Identify which cell holds the provided text, then report its [X, Y] central coordinate. 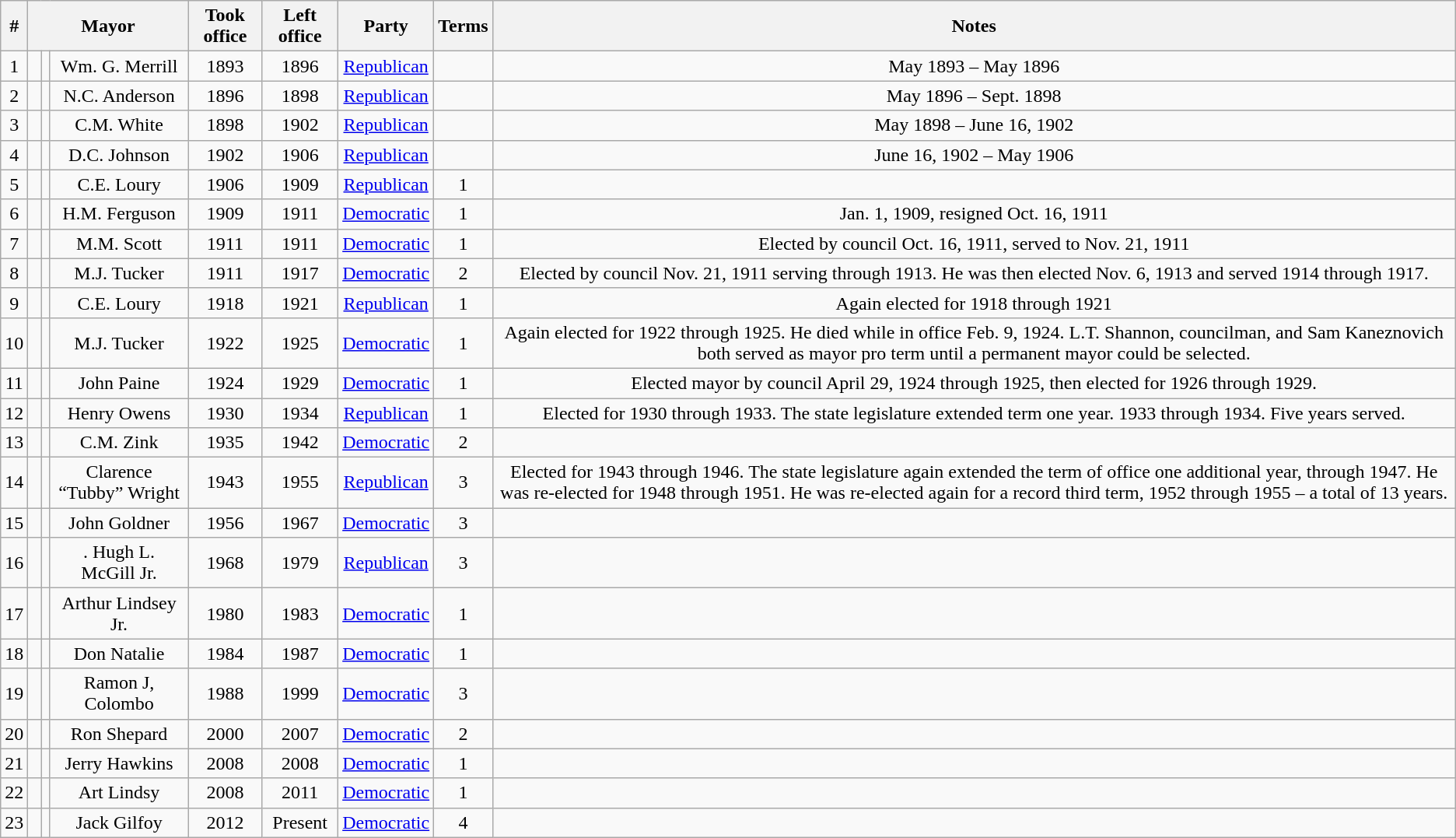
D.C. Johnson [119, 155]
1980 [225, 613]
19 [14, 694]
1924 [225, 383]
1967 [300, 523]
Party [386, 26]
5 [14, 184]
1893 [225, 66]
Present [300, 822]
1917 [300, 273]
C.M. Zink [119, 443]
23 [14, 822]
May 1893 – May 1896 [974, 66]
21 [14, 763]
12 [14, 413]
9 [14, 303]
1955 [300, 482]
2000 [225, 734]
1918 [225, 303]
22 [14, 793]
Jerry Hawkins [119, 763]
Left office [300, 26]
2012 [225, 822]
1956 [225, 523]
8 [14, 273]
Jack Gilfoy [119, 822]
Terms [464, 26]
14 [14, 482]
Elected by council Oct. 16, 1911, served to Nov. 21, 1911 [974, 244]
1984 [225, 654]
Elected by council Nov. 21, 1911 serving through 1913. He was then elected Nov. 6, 1913 and served 1914 through 1917. [974, 273]
2011 [300, 793]
Elected mayor by council April 29, 1924 through 1925, then elected for 1926 through 1929. [974, 383]
C.M. White [119, 125]
Arthur Lindsey Jr. [119, 613]
20 [14, 734]
13 [14, 443]
1922 [225, 342]
Notes [974, 26]
Jan. 1, 1909, resigned Oct. 16, 1911 [974, 214]
Took office [225, 26]
1930 [225, 413]
Don Natalie [119, 654]
H.M. Ferguson [119, 214]
# [14, 26]
John Paine [119, 383]
May 1896 – Sept. 1898 [974, 96]
16 [14, 563]
17 [14, 613]
1929 [300, 383]
N.C. Anderson [119, 96]
7 [14, 244]
Henry Owens [119, 413]
. Hugh L. McGill Jr. [119, 563]
1943 [225, 482]
Ron Shepard [119, 734]
1988 [225, 694]
Elected for 1930 through 1933. The state legislature extended term one year. 1933 through 1934. Five years served. [974, 413]
May 1898 – June 16, 1902 [974, 125]
Mayor [108, 26]
John Goldner [119, 523]
1921 [300, 303]
1999 [300, 694]
Wm. G. Merrill [119, 66]
1935 [225, 443]
1942 [300, 443]
M.M. Scott [119, 244]
6 [14, 214]
18 [14, 654]
1968 [225, 563]
11 [14, 383]
Ramon J, Colombo [119, 694]
Again elected for 1918 through 1921 [974, 303]
1987 [300, 654]
1934 [300, 413]
1979 [300, 563]
15 [14, 523]
June 16, 1902 – May 1906 [974, 155]
2007 [300, 734]
10 [14, 342]
1925 [300, 342]
1983 [300, 613]
Clarence “Tubby” Wright [119, 482]
Art Lindsy [119, 793]
